Find where the given text appears and provide that cell's center as [x, y] coordinate. 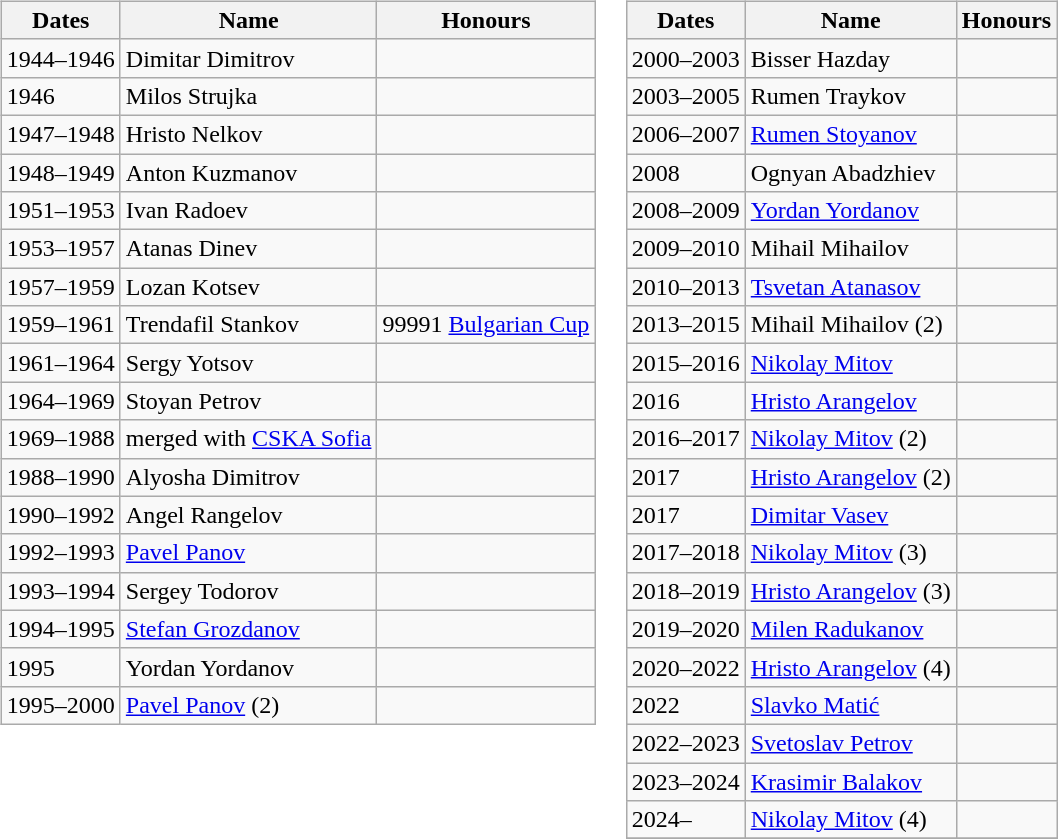
2003–2005 [686, 96]
Angel Rangelov [248, 515]
Rumen Stoyanov [850, 134]
Hristo Arangelov (2) [850, 477]
Milos Strujka [248, 96]
Mihail Mihailov [850, 249]
2019–2020 [686, 629]
2016–2017 [686, 439]
Hristo Arangelov (4) [850, 667]
1992–1993 [60, 553]
Bisser Hazday [850, 58]
1964–1969 [60, 401]
2008–2009 [686, 211]
2015–2016 [686, 363]
1959–1961 [60, 325]
2022–2023 [686, 743]
Ivan Radoev [248, 211]
Dimitar Dimitrov [248, 58]
Hristo Arangelov [850, 401]
1947–1948 [60, 134]
Lozan Kotsev [248, 287]
1961–1964 [60, 363]
Pavel Panov [248, 553]
2017–2018 [686, 553]
Sergy Yotsov [248, 363]
1993–1994 [60, 591]
2016 [686, 401]
1994–1995 [60, 629]
2009–2010 [686, 249]
Nikolay Mitov (3) [850, 553]
Krasimir Balakov [850, 781]
1969–1988 [60, 439]
merged with CSKA Sofia [248, 439]
Sergey Todorov [248, 591]
Nikolay Mitov (4) [850, 820]
1946 [60, 96]
1995–2000 [60, 705]
1988–1990 [60, 477]
Rumen Traykov [850, 96]
2000–2003 [686, 58]
Tsvetan Atanasov [850, 287]
99991 Bulgarian Cup [486, 325]
Ognyan Abadzhiev [850, 173]
Trendafil Stankov [248, 325]
Svetoslav Petrov [850, 743]
1957–1959 [60, 287]
Hristo Nelkov [248, 134]
Milen Radukanov [850, 629]
Stoyan Petrov [248, 401]
2010–2013 [686, 287]
Mihail Mihailov (2) [850, 325]
Dimitar Vasev [850, 515]
2018–2019 [686, 591]
Slavko Matić [850, 705]
1951–1953 [60, 211]
Nikolay Mitov [850, 363]
Alyosha Dimitrov [248, 477]
Atanas Dinev [248, 249]
Anton Kuzmanov [248, 173]
Hristo Arangelov (3) [850, 591]
2022 [686, 705]
2024– [686, 820]
2020–2022 [686, 667]
Stefan Grozdanov [248, 629]
1944–1946 [60, 58]
2023–2024 [686, 781]
2006–2007 [686, 134]
2008 [686, 173]
1995 [60, 667]
Nikolay Mitov (2) [850, 439]
Pavel Panov (2) [248, 705]
1948–1949 [60, 173]
2013–2015 [686, 325]
1953–1957 [60, 249]
1990–1992 [60, 515]
